Pinpoint the cell where the given text exists, returning its [X, Y] midpoint coordinate. 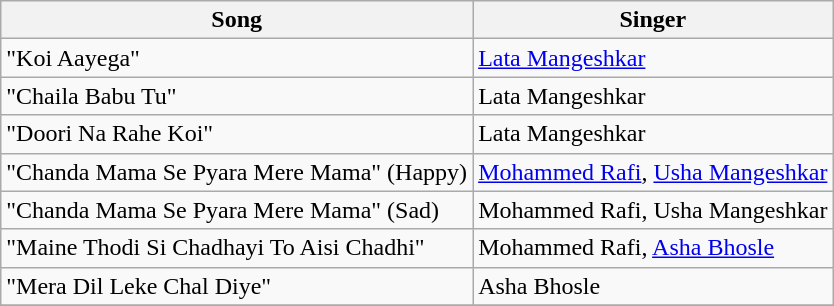
Asha Bhosle [653, 286]
Singer [653, 20]
"Maine Thodi Si Chadhayi To Aisi Chadhi" [237, 248]
"Chanda Mama Se Pyara Mere Mama" (Sad) [237, 210]
Song [237, 20]
"Chaila Babu Tu" [237, 96]
Mohammed Rafi, Asha Bhosle [653, 248]
"Chanda Mama Se Pyara Mere Mama" (Happy) [237, 172]
"Koi Aayega" [237, 58]
"Mera Dil Leke Chal Diye" [237, 286]
"Doori Na Rahe Koi" [237, 134]
